Capture the cell that displays the provided text and extract its [X, Y] central coordinate. 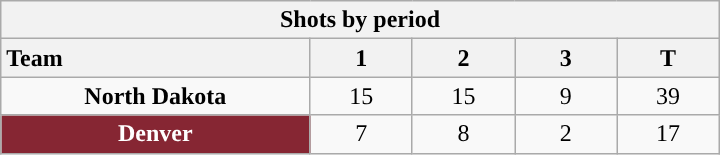
1 [361, 58]
3 [566, 58]
9 [566, 96]
7 [361, 134]
T [668, 58]
Shots by period [360, 20]
North Dakota [156, 96]
Team [156, 58]
8 [463, 134]
39 [668, 96]
17 [668, 134]
Denver [156, 134]
